Pinpoint the cell where the given text exists, returning its [x, y] midpoint coordinate. 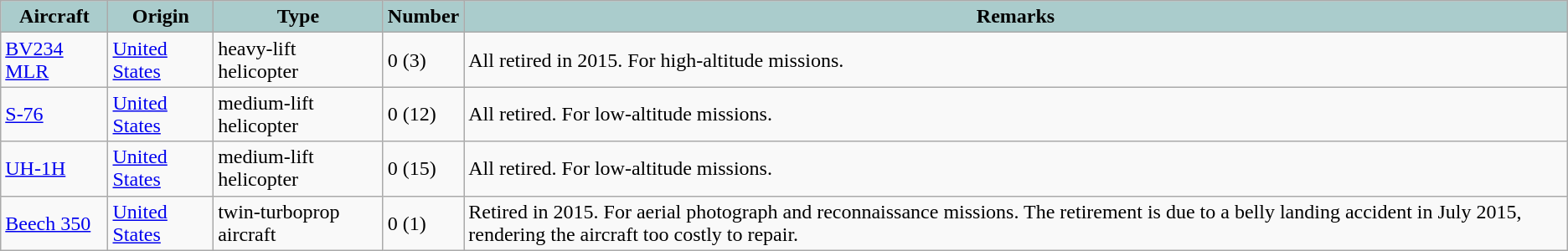
0 (12) [423, 114]
S-76 [54, 114]
Beech 350 [54, 223]
Number [423, 17]
All retired in 2015. For high-altitude missions. [1016, 60]
UH-1H [54, 169]
Type [298, 17]
0 (15) [423, 169]
Aircraft [54, 17]
Remarks [1016, 17]
Origin [161, 17]
0 (1) [423, 223]
BV234 MLR [54, 60]
heavy-lift helicopter [298, 60]
0 (3) [423, 60]
twin-turboprop aircraft [298, 223]
